For the text-containing cell, return its midpoint in [X, Y] coordinate format. 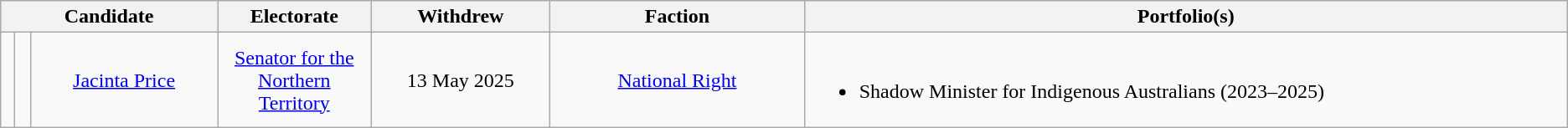
Shadow Minister for Indigenous Australians (2023–2025) [1186, 80]
13 May 2025 [461, 80]
Withdrew [461, 17]
Senator for the Northern Territory [295, 80]
Jacinta Price [124, 80]
Electorate [295, 17]
Portfolio(s) [1186, 17]
National Right [678, 80]
Candidate [109, 17]
Faction [678, 17]
